Pinpoint the cell where the given text exists, returning its [x, y] midpoint coordinate. 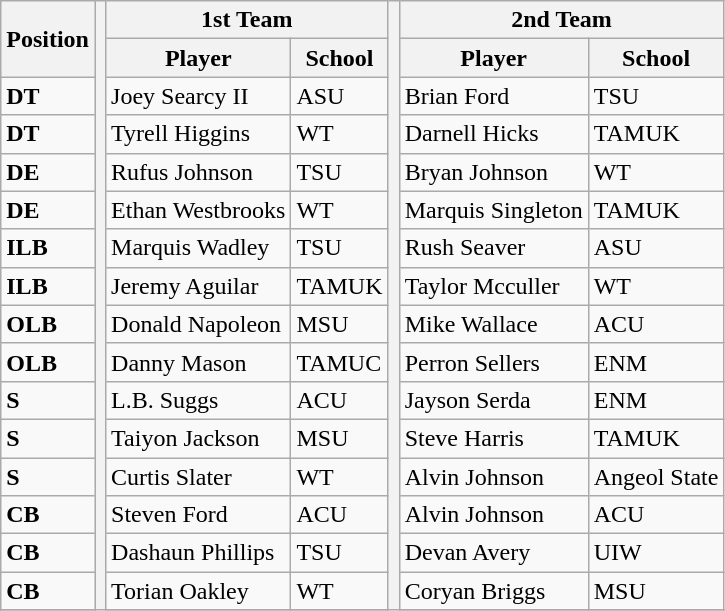
Bryan Johnson [494, 172]
Coryan Briggs [494, 591]
Perron Sellers [494, 362]
Marquis Singleton [494, 210]
Donald Napoleon [198, 324]
Tyrell Higgins [198, 134]
Torian Oakley [198, 591]
Position [48, 39]
Joey Searcy II [198, 96]
Marquis Wadley [198, 248]
L.B. Suggs [198, 400]
Brian Ford [494, 96]
Devan Avery [494, 553]
Angeol State [656, 477]
Danny Mason [198, 362]
Jeremy Aguilar [198, 286]
1st Team [247, 20]
Ethan Westbrooks [198, 210]
TAMUC [340, 362]
Taylor Mcculler [494, 286]
Darnell Hicks [494, 134]
Jayson Serda [494, 400]
Rufus Johnson [198, 172]
Taiyon Jackson [198, 438]
UIW [656, 553]
Dashaun Phillips [198, 553]
Steven Ford [198, 515]
Curtis Slater [198, 477]
Mike Wallace [494, 324]
2nd Team [562, 20]
Steve Harris [494, 438]
Rush Seaver [494, 248]
